Locate the cell with the specified text and output its (X, Y) center coordinate. 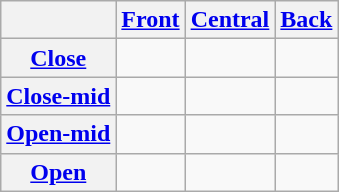
Central (230, 20)
Front (150, 20)
Back (306, 20)
Open-mid (58, 134)
Close-mid (58, 96)
Close (58, 58)
Open (58, 172)
